Identify which cell holds the provided text, then report its [x, y] central coordinate. 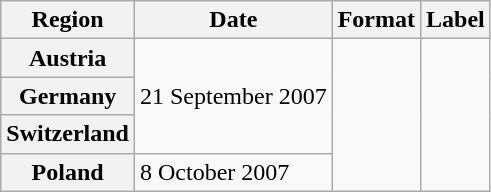
8 October 2007 [233, 172]
Austria [68, 58]
Region [68, 20]
Format [376, 20]
Switzerland [68, 134]
Date [233, 20]
Germany [68, 96]
Label [456, 20]
21 September 2007 [233, 96]
Poland [68, 172]
